Determine the [x, y] coordinate at the center of the cell enclosing the given text.  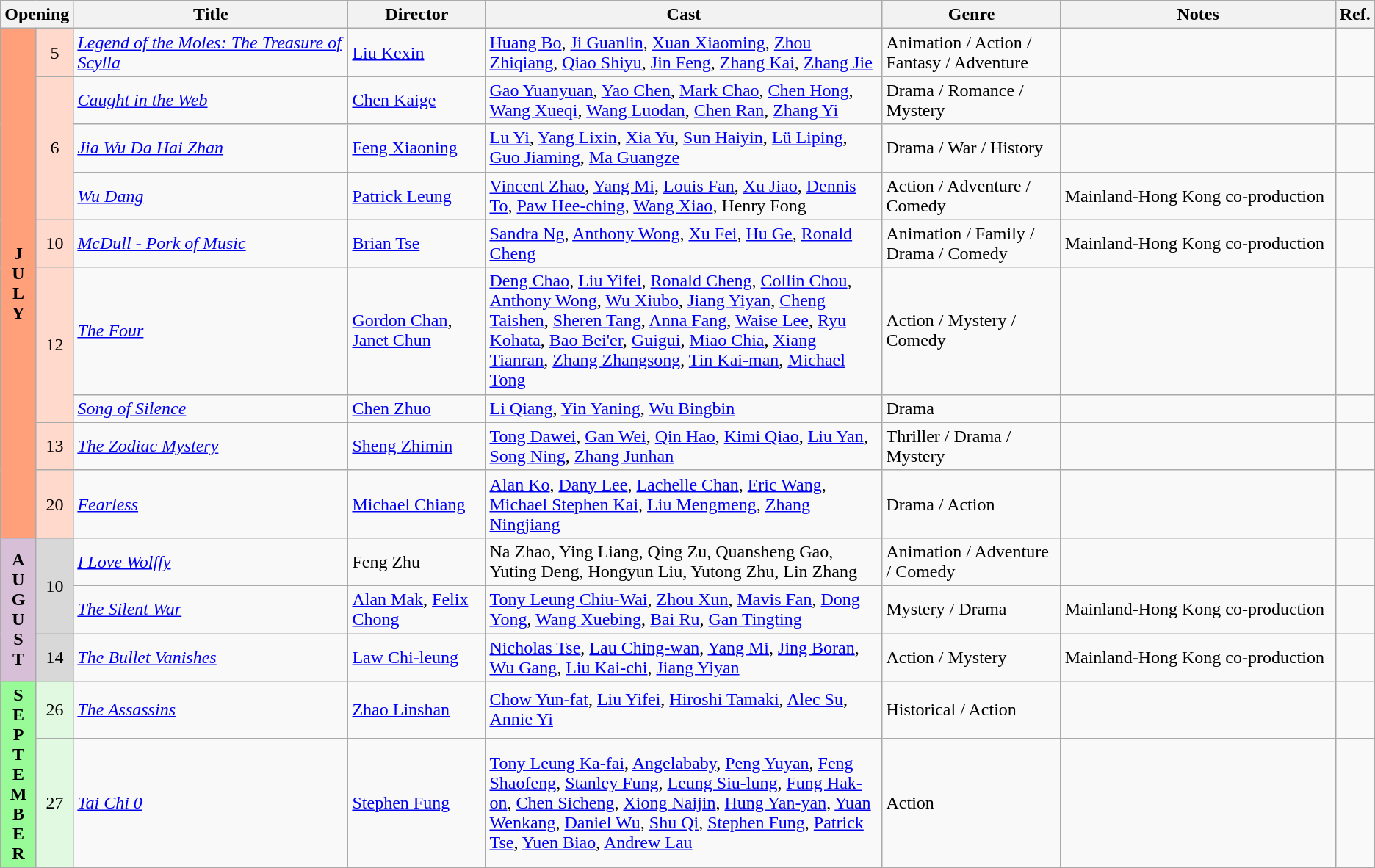
6 [54, 148]
Notes [1198, 15]
Huang Bo, Ji Guanlin, Xuan Xiaoming, Zhou Zhiqiang, Qiao Shiyu, Jin Feng, Zhang Kai, Zhang Jie [684, 53]
Alan Ko, Dany Lee, Lachelle Chan, Eric Wang, Michael Stephen Kai, Liu Mengmeng, Zhang Ningjiang [684, 504]
Chow Yun-fat, Liu Yifei, Hiroshi Tamaki, Alec Su, Annie Yi [684, 710]
The Bullet Vanishes [211, 657]
27 [54, 803]
Brian Tse [417, 244]
Jia Wu Da Hai Zhan [211, 148]
Ref. [1354, 15]
Thriller / Drama / Mystery [971, 446]
The Silent War [211, 610]
JULY [19, 283]
Cast [684, 15]
Director [417, 15]
Action [971, 803]
Li Qiang, Yin Yaning, Wu Bingbin [684, 408]
14 [54, 657]
Chen Kaige [417, 100]
Mystery / Drama [971, 610]
Tai Chi 0 [211, 803]
Title [211, 15]
Vincent Zhao, Yang Mi, Louis Fan, Xu Jiao, Dennis To, Paw Hee-ching, Wang Xiao, Henry Fong [684, 195]
Historical / Action [971, 710]
Patrick Leung [417, 195]
Nicholas Tse, Lau Ching-wan, Yang Mi, Jing Boran, Wu Gang, Liu Kai-chi, Jiang Yiyan [684, 657]
12 [54, 345]
Gordon Chan, Janet Chun [417, 330]
Michael Chiang [417, 504]
Chen Zhuo [417, 408]
Feng Xiaoning [417, 148]
Animation / Family / Drama / Comedy [971, 244]
Gao Yuanyuan, Yao Chen, Mark Chao, Chen Hong, Wang Xueqi, Wang Luodan, Chen Ran, Zhang Yi [684, 100]
26 [54, 710]
Drama [971, 408]
Feng Zhu [417, 561]
Law Chi-leung [417, 657]
Song of Silence [211, 408]
Action / Mystery / Comedy [971, 330]
The Zodiac Mystery [211, 446]
Action / Mystery [971, 657]
Tong Dawei, Gan Wei, Qin Hao, Kimi Qiao, Liu Yan, Song Ning, Zhang Junhan [684, 446]
The Assassins [211, 710]
Liu Kexin [417, 53]
Drama / War / History [971, 148]
Fearless [211, 504]
Zhao Linshan [417, 710]
AUGUST [19, 610]
Drama / Action [971, 504]
Sheng Zhimin [417, 446]
SEPTEMBER [19, 775]
20 [54, 504]
Na Zhao, Ying Liang, Qing Zu, Quansheng Gao, Yuting Deng, Hongyun Liu, Yutong Zhu, Lin Zhang [684, 561]
Alan Mak, Felix Chong [417, 610]
McDull - Pork of Music [211, 244]
I Love Wolffy [211, 561]
Caught in the Web [211, 100]
Wu Dang [211, 195]
Genre [971, 15]
Tony Leung Chiu-Wai, Zhou Xun, Mavis Fan, Dong Yong, Wang Xuebing, Bai Ru, Gan Tingting [684, 610]
13 [54, 446]
Opening [37, 15]
5 [54, 53]
Animation / Action / Fantasy / Adventure [971, 53]
Drama / Romance / Mystery [971, 100]
Sandra Ng, Anthony Wong, Xu Fei, Hu Ge, Ronald Cheng [684, 244]
Legend of the Moles: The Treasure of Scylla [211, 53]
Stephen Fung [417, 803]
Animation / Adventure / Comedy [971, 561]
Lu Yi, Yang Lixin, Xia Yu, Sun Haiyin, Lü Liping, Guo Jiaming, Ma Guangze [684, 148]
The Four [211, 330]
Action / Adventure / Comedy [971, 195]
